Detect which cell encompasses the target text, then output its (x, y) center coordinate. 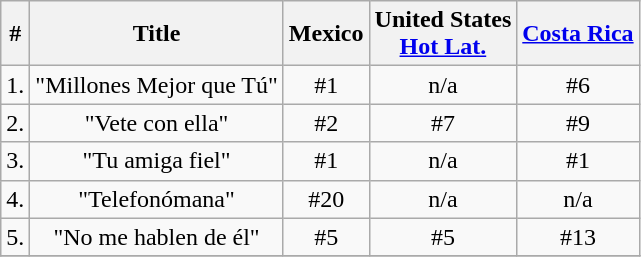
#7 (443, 123)
United StatesHot Lat. (443, 34)
3. (16, 161)
"Vete con ella" (157, 123)
2. (16, 123)
Mexico (326, 34)
Costa Rica (578, 34)
"Millones Mejor que Tú" (157, 85)
4. (16, 199)
#13 (578, 237)
# (16, 34)
"Tu amiga fiel" (157, 161)
5. (16, 237)
"Telefonómana" (157, 199)
#20 (326, 199)
#9 (578, 123)
Title (157, 34)
#2 (326, 123)
#6 (578, 85)
1. (16, 85)
"No me hablen de él" (157, 237)
